Locate the cell with the specified text and output its [X, Y] center coordinate. 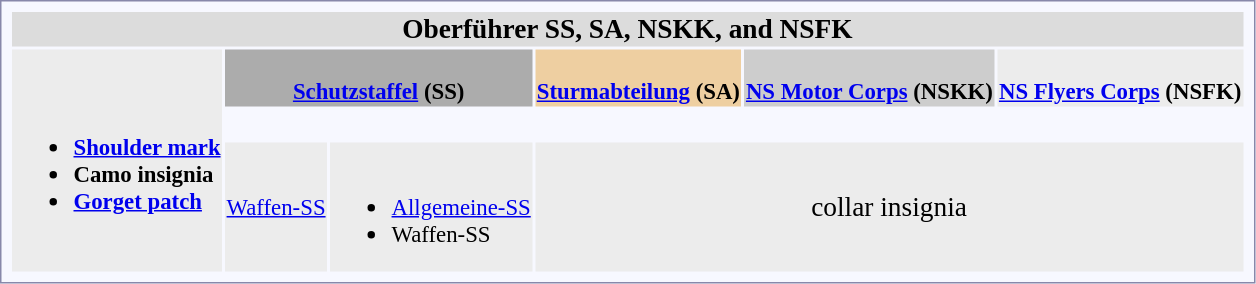
Oberführer SS, SA, NSKK, and NSFK [628, 29]
Allgemeine-SSWaffen-SS [431, 207]
NS Flyers Corps (NSFK) [1120, 78]
NS Motor Corps (NSKK) [869, 78]
Shoulder markCamo insigniaGorget patch [117, 162]
collar insignia [889, 207]
Schutzstaffel (SS) [378, 78]
Waffen-SS [276, 207]
Sturmabteilung (SA) [638, 78]
